Determine the [X, Y] coordinate at the center of the cell enclosing the given text.  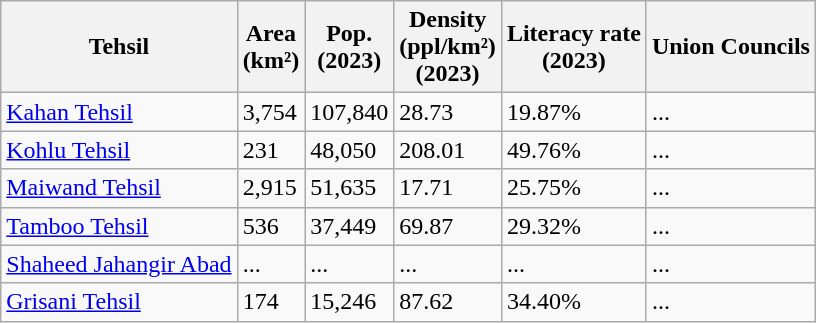
29.32% [574, 226]
28.73 [448, 112]
Pop.(2023) [350, 47]
Area(km²) [271, 47]
34.40% [574, 302]
69.87 [448, 226]
19.87% [574, 112]
48,050 [350, 150]
536 [271, 226]
Union Councils [730, 47]
Kohlu Tehsil [119, 150]
231 [271, 150]
Literacy rate(2023) [574, 47]
15,246 [350, 302]
25.75% [574, 188]
17.71 [448, 188]
Shaheed Jahangir Abad [119, 264]
Maiwand Tehsil [119, 188]
Kahan Tehsil [119, 112]
Density(ppl/km²)(2023) [448, 47]
3,754 [271, 112]
37,449 [350, 226]
2,915 [271, 188]
51,635 [350, 188]
49.76% [574, 150]
87.62 [448, 302]
Tamboo Tehsil [119, 226]
107,840 [350, 112]
174 [271, 302]
Tehsil [119, 47]
208.01 [448, 150]
Grisani Tehsil [119, 302]
